Scan for the cell matching the given text and deliver its [x, y] coordinate at center. 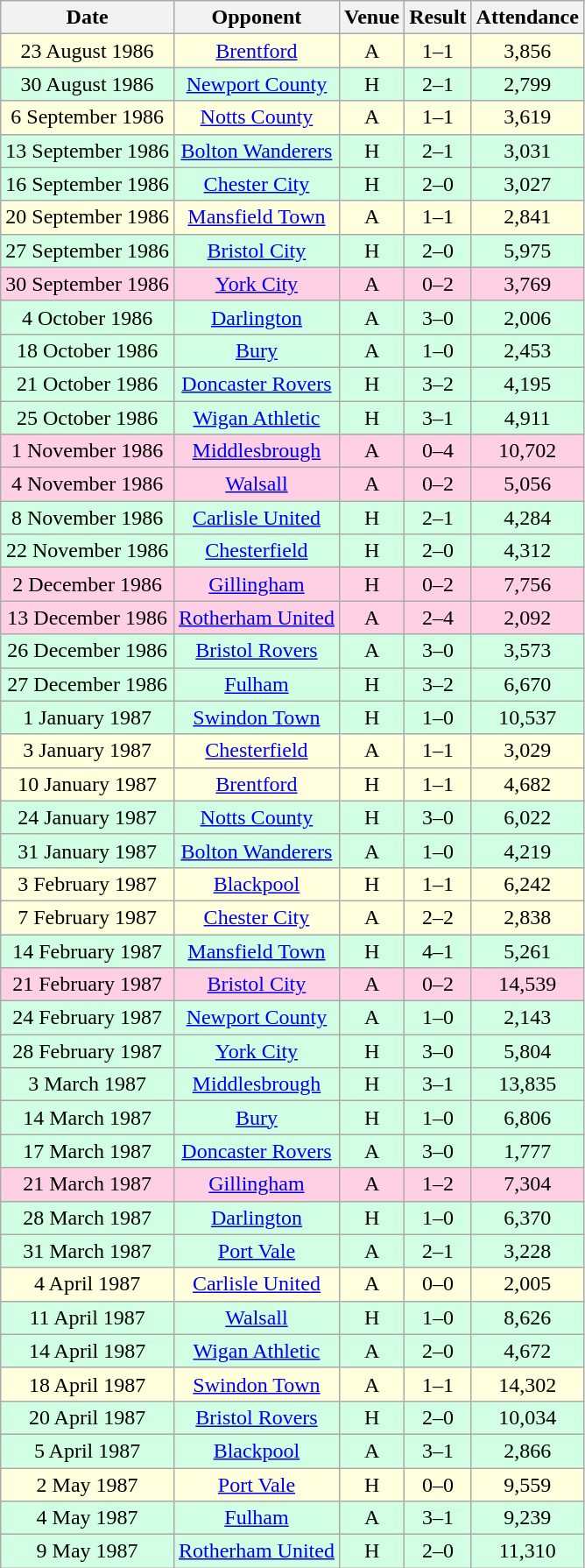
2 May 1987 [88, 1485]
2,866 [527, 1451]
11 April 1987 [88, 1317]
21 February 1987 [88, 985]
4,195 [527, 384]
14 April 1987 [88, 1351]
27 December 1986 [88, 684]
18 October 1986 [88, 350]
3,573 [527, 651]
1–2 [438, 1184]
2,005 [527, 1284]
5,975 [527, 251]
8 November 1986 [88, 518]
4,284 [527, 518]
10,034 [527, 1417]
2,838 [527, 917]
4,219 [527, 851]
6,022 [527, 817]
4–1 [438, 950]
14,302 [527, 1384]
1 November 1986 [88, 451]
Attendance [527, 18]
3,856 [527, 51]
7 February 1987 [88, 917]
4,672 [527, 1351]
6,242 [527, 884]
10,537 [527, 717]
7,304 [527, 1184]
21 March 1987 [88, 1184]
2,453 [527, 350]
3,029 [527, 751]
11,310 [527, 1551]
3,027 [527, 184]
6,806 [527, 1118]
27 September 1986 [88, 251]
6,670 [527, 684]
4,911 [527, 418]
17 March 1987 [88, 1151]
30 September 1986 [88, 284]
5,261 [527, 950]
20 September 1986 [88, 217]
9 May 1987 [88, 1551]
5,056 [527, 484]
8,626 [527, 1317]
30 August 1986 [88, 84]
16 September 1986 [88, 184]
10 January 1987 [88, 784]
3 March 1987 [88, 1084]
2,841 [527, 217]
14 March 1987 [88, 1118]
2–2 [438, 917]
13,835 [527, 1084]
23 August 1986 [88, 51]
2,006 [527, 317]
Opponent [256, 18]
3,031 [527, 151]
9,239 [527, 1518]
2 December 1986 [88, 584]
0–4 [438, 451]
4 April 1987 [88, 1284]
1 January 1987 [88, 717]
25 October 1986 [88, 418]
4 November 1986 [88, 484]
7,756 [527, 584]
13 December 1986 [88, 618]
4 May 1987 [88, 1518]
3 February 1987 [88, 884]
Date [88, 18]
4,682 [527, 784]
31 March 1987 [88, 1251]
1,777 [527, 1151]
5,804 [527, 1051]
28 February 1987 [88, 1051]
6 September 1986 [88, 117]
13 September 1986 [88, 151]
2–4 [438, 618]
14 February 1987 [88, 950]
5 April 1987 [88, 1451]
3,228 [527, 1251]
22 November 1986 [88, 551]
24 February 1987 [88, 1018]
Venue [371, 18]
2,799 [527, 84]
Result [438, 18]
24 January 1987 [88, 817]
26 December 1986 [88, 651]
10,702 [527, 451]
2,092 [527, 618]
28 March 1987 [88, 1218]
20 April 1987 [88, 1417]
3,769 [527, 284]
31 January 1987 [88, 851]
6,370 [527, 1218]
2,143 [527, 1018]
21 October 1986 [88, 384]
14,539 [527, 985]
9,559 [527, 1485]
3 January 1987 [88, 751]
18 April 1987 [88, 1384]
4,312 [527, 551]
4 October 1986 [88, 317]
3,619 [527, 117]
